Return the (X, Y) coordinate for the center point of the cell that contains the specified text.  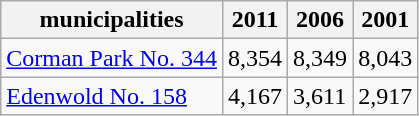
municipalities (112, 20)
8,043 (386, 58)
2006 (320, 20)
2,917 (386, 96)
2001 (386, 20)
8,354 (254, 58)
Edenwold No. 158 (112, 96)
2011 (254, 20)
Corman Park No. 344 (112, 58)
8,349 (320, 58)
3,611 (320, 96)
4,167 (254, 96)
